Provide the (X, Y) coordinate of the cell's center where the given text is located.  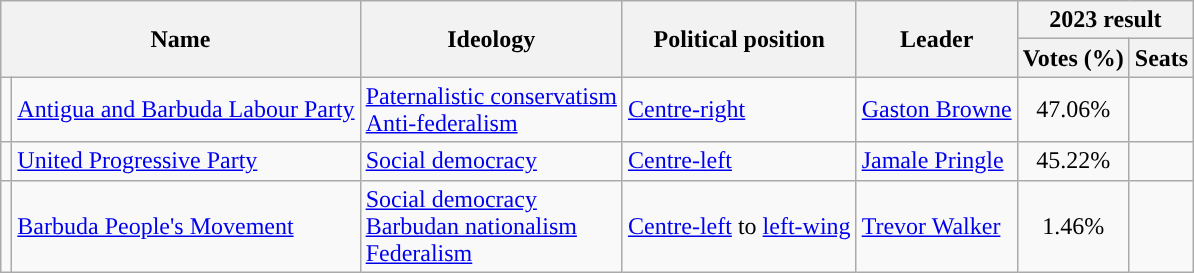
47.06% (1073, 110)
Trevor Walker (936, 226)
Centre-right (739, 110)
Antigua and Barbuda Labour Party (186, 110)
Social democracy (491, 161)
Ideology (491, 39)
Centre-left (739, 161)
Votes (%) (1073, 58)
45.22% (1073, 161)
United Progressive Party (186, 161)
Barbuda People's Movement (186, 226)
Gaston Browne (936, 110)
Political position (739, 39)
Paternalistic conservatismAnti-federalism (491, 110)
1.46% (1073, 226)
Name (180, 39)
Leader (936, 39)
Social democracyBarbudan nationalismFederalism (491, 226)
2023 result (1106, 20)
Seats (1161, 58)
Centre-left to left-wing (739, 226)
Jamale Pringle (936, 161)
